Scan for the cell matching the given text and deliver its [x, y] coordinate at center. 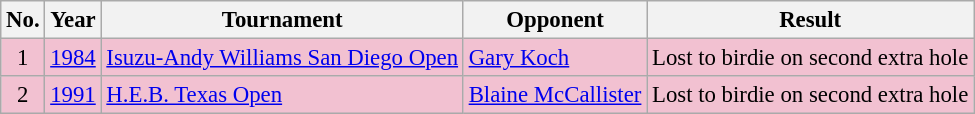
Year [73, 20]
1984 [73, 58]
Gary Koch [554, 58]
2 [23, 95]
Tournament [282, 20]
Blaine McCallister [554, 95]
1991 [73, 95]
Isuzu-Andy Williams San Diego Open [282, 58]
Opponent [554, 20]
1 [23, 58]
Result [810, 20]
No. [23, 20]
H.E.B. Texas Open [282, 95]
